Scan for the cell matching the given text and deliver its [X, Y] coordinate at center. 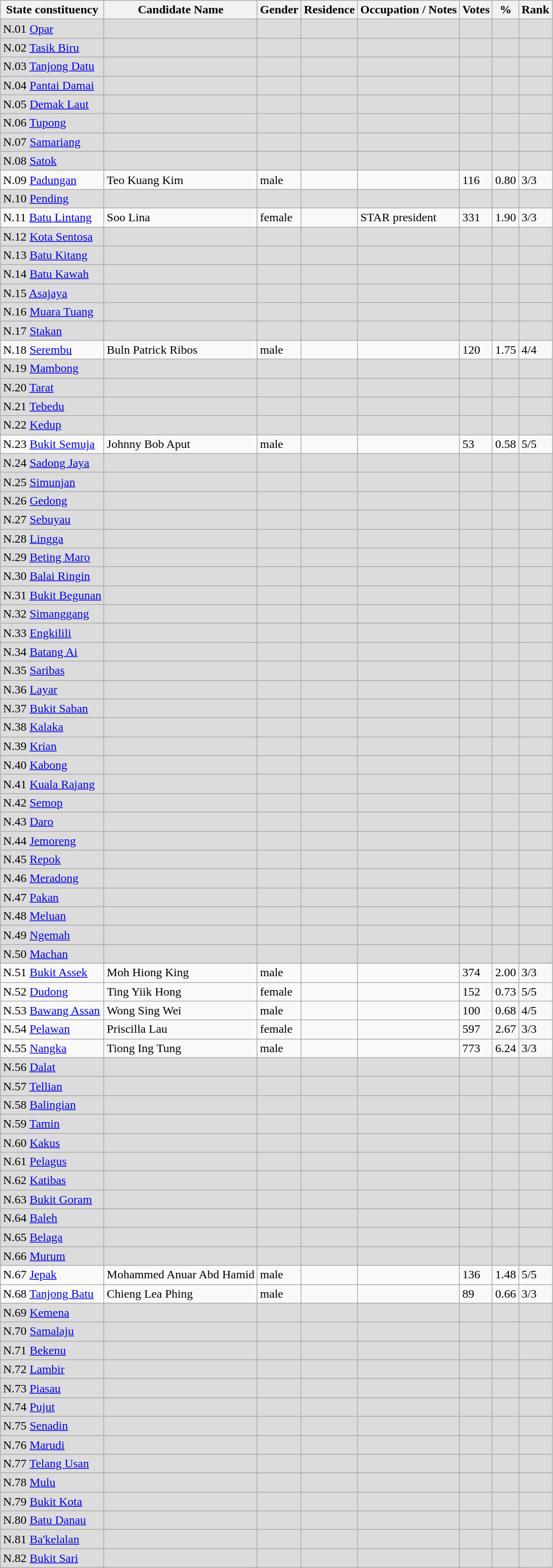
N.32 Simanggang [53, 614]
597 [476, 1029]
N.58 Balingian [53, 1105]
% [506, 10]
N.34 Batang Ai [53, 652]
4/5 [536, 1010]
773 [476, 1048]
N.18 Serembu [53, 350]
120 [476, 350]
N.78 Mulu [53, 1483]
N.75 Senadin [53, 1426]
N.23 Bukit Semuja [53, 444]
Ting Yiik Hong [181, 992]
2.00 [506, 973]
N.44 Jemoreng [53, 841]
N.70 Samalaju [53, 1331]
N.15 Asajaya [53, 293]
N.62 Katibas [53, 1181]
Chieng Lea Phing [181, 1294]
N.21 Tebedu [53, 406]
Rank [536, 10]
N.73 Piasau [53, 1388]
N.43 Daro [53, 821]
N.64 Baleh [53, 1218]
N.56 Dalat [53, 1067]
0.66 [506, 1294]
Soo Lina [181, 217]
N.47 Pakan [53, 897]
0.73 [506, 992]
N.60 Kakus [53, 1142]
Gender [279, 10]
N.10 Pending [53, 198]
N.66 Murum [53, 1256]
N.11 Batu Lintang [53, 217]
Residence [329, 10]
N.02 Tasik Biru [53, 48]
53 [476, 444]
N.46 Meradong [53, 878]
N.13 Batu Kitang [53, 255]
N.74 Pujut [53, 1407]
N.37 Bukit Saban [53, 708]
N.17 Stakan [53, 331]
N.71 Bekenu [53, 1350]
Buln Patrick Ribos [181, 350]
N.82 Bukit Sari [53, 1558]
89 [476, 1294]
N.30 Balai Ringin [53, 576]
N.77 Telang Usan [53, 1464]
N.09 Padungan [53, 180]
N.79 Bukit Kota [53, 1502]
N.33 Engkilili [53, 633]
4/4 [536, 350]
N.26 Gedong [53, 501]
N.25 Simunjan [53, 482]
Mohammed Anuar Abd Hamid [181, 1275]
N.38 Kalaka [53, 727]
N.41 Kuala Rajang [53, 784]
6.24 [506, 1048]
0.58 [506, 444]
N.06 Tupong [53, 123]
136 [476, 1275]
331 [476, 217]
Teo Kuang Kim [181, 180]
100 [476, 1010]
N.36 Layar [53, 690]
374 [476, 973]
N.67 Jepak [53, 1275]
N.29 Beting Maro [53, 558]
N.07 Samariang [53, 142]
N.42 Semop [53, 803]
Moh Hiong King [181, 973]
N.22 Kedup [53, 425]
N.72 Lambir [53, 1369]
1.75 [506, 350]
N.52 Dudong [53, 992]
N.68 Tanjong Batu [53, 1294]
2.67 [506, 1029]
1.48 [506, 1275]
N.20 Tarat [53, 387]
N.59 Tamin [53, 1124]
Occupation / Notes [409, 10]
N.69 Kemena [53, 1313]
152 [476, 992]
N.28 Lingga [53, 538]
Tiong Ing Tung [181, 1048]
Priscilla Lau [181, 1029]
N.57 Tellian [53, 1086]
N.19 Mambong [53, 369]
Wong Sing Wei [181, 1010]
Votes [476, 10]
N.05 Demak Laut [53, 104]
N.80 Batu Danau [53, 1520]
N.03 Tanjong Datu [53, 66]
N.04 Pantai Damai [53, 85]
N.01 Opar [53, 29]
N.48 Meluan [53, 916]
N.45 Repok [53, 860]
Candidate Name [181, 10]
N.50 Machan [53, 954]
N.76 Marudi [53, 1445]
N.31 Bukit Begunan [53, 595]
N.61 Pelagus [53, 1162]
STAR president [409, 217]
N.08 Satok [53, 161]
N.53 Bawang Assan [53, 1010]
N.12 Kota Sentosa [53, 237]
N.39 Krian [53, 746]
Johnny Bob Aput [181, 444]
0.68 [506, 1010]
N.24 Sadong Jaya [53, 463]
N.55 Nangka [53, 1048]
N.81 Ba'kelalan [53, 1539]
N.54 Pelawan [53, 1029]
N.51 Bukit Assek [53, 973]
1.90 [506, 217]
116 [476, 180]
N.63 Bukit Goram [53, 1199]
N.65 Belaga [53, 1237]
State constituency [53, 10]
N.16 Muara Tuang [53, 312]
N.27 Sebuyau [53, 519]
N.35 Saribas [53, 671]
N.40 Kabong [53, 765]
N.14 Batu Kawah [53, 274]
0.80 [506, 180]
N.49 Ngemah [53, 935]
